Detect which cell encompasses the target text, then output its [X, Y] center coordinate. 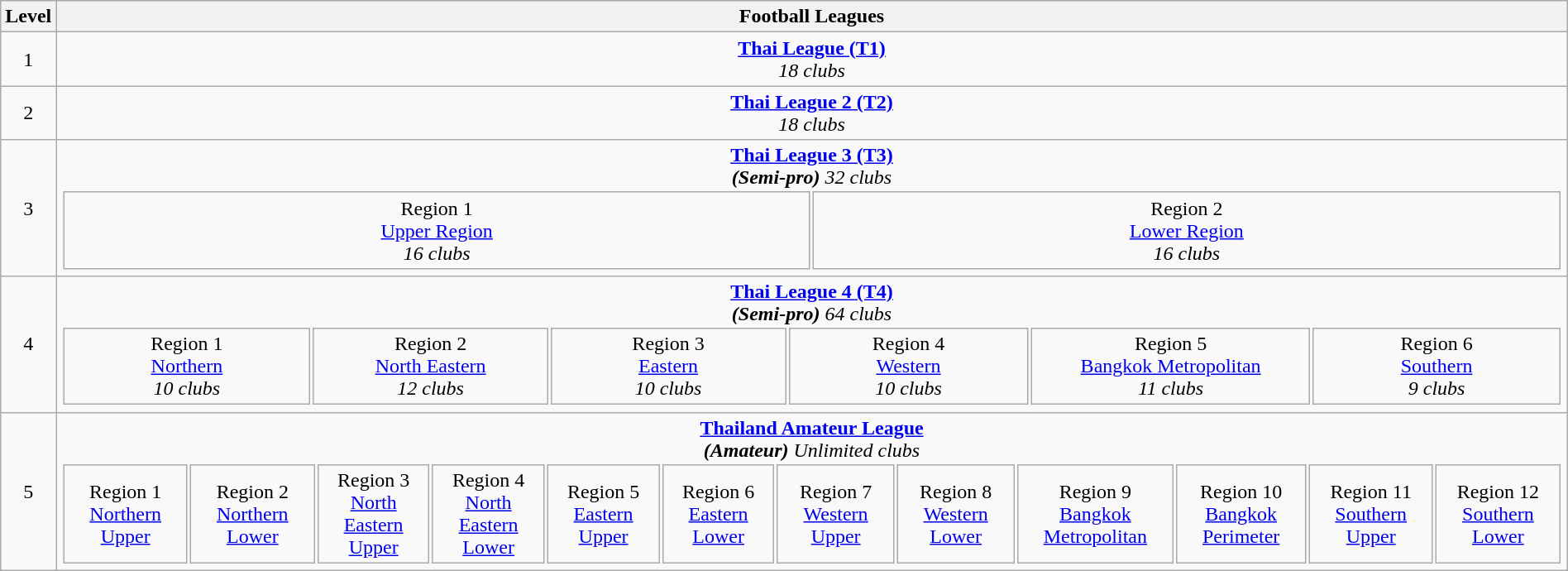
Region 7 Western Upper [836, 515]
5 [28, 492]
Region 6 Eastern Lower [719, 515]
Region 10 Bangkok Perimeter [1241, 515]
2 [28, 113]
Region 2 Northern Lower [253, 515]
Thai League 3 (T3) (Semi-pro) 32 clubs Region 1 Upper Region 16 clubs Region 2 Lower Region 16 clubs [812, 209]
Region 4 Western 10 clubs [908, 367]
Thai League 2 (T2) 18 clubs [812, 113]
3 [28, 209]
Region 11 Southern Upper [1371, 515]
Region 1 Upper Region 16 clubs [437, 230]
Region 5 Eastern Upper [604, 515]
Region 2 North Eastern 12 clubs [430, 367]
Region 4 North Eastern Lower [489, 515]
Region 12 Southern Lower [1499, 515]
4 [28, 344]
Level [28, 17]
Region 1 Northern 10 clubs [187, 367]
Region 1 Northern Upper [126, 515]
Region 3 Eastern 10 clubs [668, 367]
Football Leagues [812, 17]
Region 3 North Eastern Upper [374, 515]
Region 6 Southern 9 clubs [1436, 367]
1 [28, 60]
Thai League (T1) 18 clubs [812, 60]
Region 9 Bangkok Metropolitan [1095, 515]
Region 5 Bangkok Metropolitan 11 clubs [1171, 367]
Region 2 Lower Region 16 clubs [1187, 230]
Region 8 Western Lower [956, 515]
